Identify which cell holds the provided text, then report its [x, y] central coordinate. 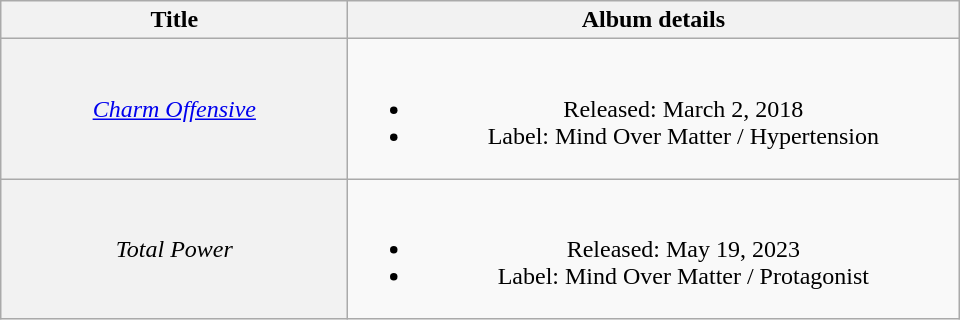
Released: May 19, 2023Label: Mind Over Matter / Protagonist [654, 249]
Title [174, 20]
Album details [654, 20]
Total Power [174, 249]
Charm Offensive [174, 109]
Released: March 2, 2018Label: Mind Over Matter / Hypertension [654, 109]
